Detect which cell encompasses the target text, then output its (X, Y) center coordinate. 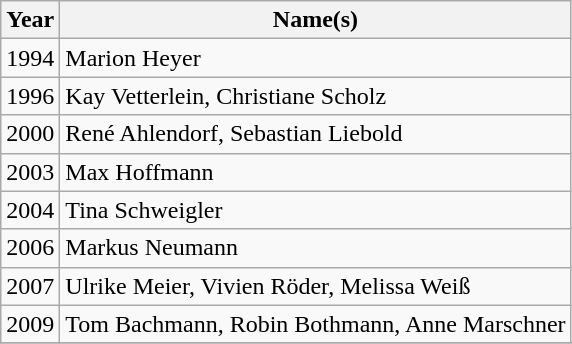
René Ahlendorf, Sebastian Liebold (316, 134)
1994 (30, 58)
1996 (30, 96)
Year (30, 20)
2003 (30, 172)
Ulrike Meier, Vivien Röder, Melissa Weiß (316, 286)
Name(s) (316, 20)
Kay Vetterlein, Christiane Scholz (316, 96)
2006 (30, 248)
Tom Bachmann, Robin Bothmann, Anne Marschner (316, 324)
Marion Heyer (316, 58)
Tina Schweigler (316, 210)
Max Hoffmann (316, 172)
2009 (30, 324)
2007 (30, 286)
2004 (30, 210)
Markus Neumann (316, 248)
2000 (30, 134)
